Find where the given text appears and provide that cell's center as (x, y) coordinate. 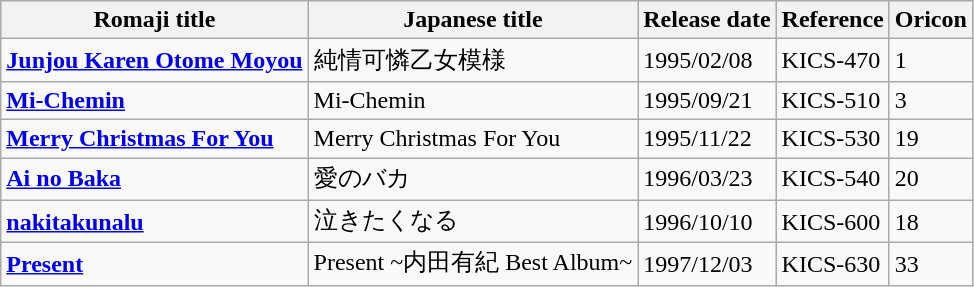
Ai no Baka (154, 180)
33 (930, 264)
Present (154, 264)
KICS-540 (832, 180)
泣きたくなる (473, 222)
純情可憐乙女模様 (473, 60)
3 (930, 100)
愛のバカ (473, 180)
KICS-530 (832, 138)
Release date (707, 20)
KICS-470 (832, 60)
19 (930, 138)
1995/11/22 (707, 138)
1996/03/23 (707, 180)
18 (930, 222)
Reference (832, 20)
Junjou Karen Otome Moyou (154, 60)
Present ~内田有紀 Best Album~ (473, 264)
Romaji title (154, 20)
1997/12/03 (707, 264)
1996/10/10 (707, 222)
KICS-600 (832, 222)
20 (930, 180)
1 (930, 60)
KICS-510 (832, 100)
Japanese title (473, 20)
nakitakunalu (154, 222)
Oricon (930, 20)
1995/02/08 (707, 60)
1995/09/21 (707, 100)
KICS-630 (832, 264)
